Locate the cell with the specified text and output its [X, Y] center coordinate. 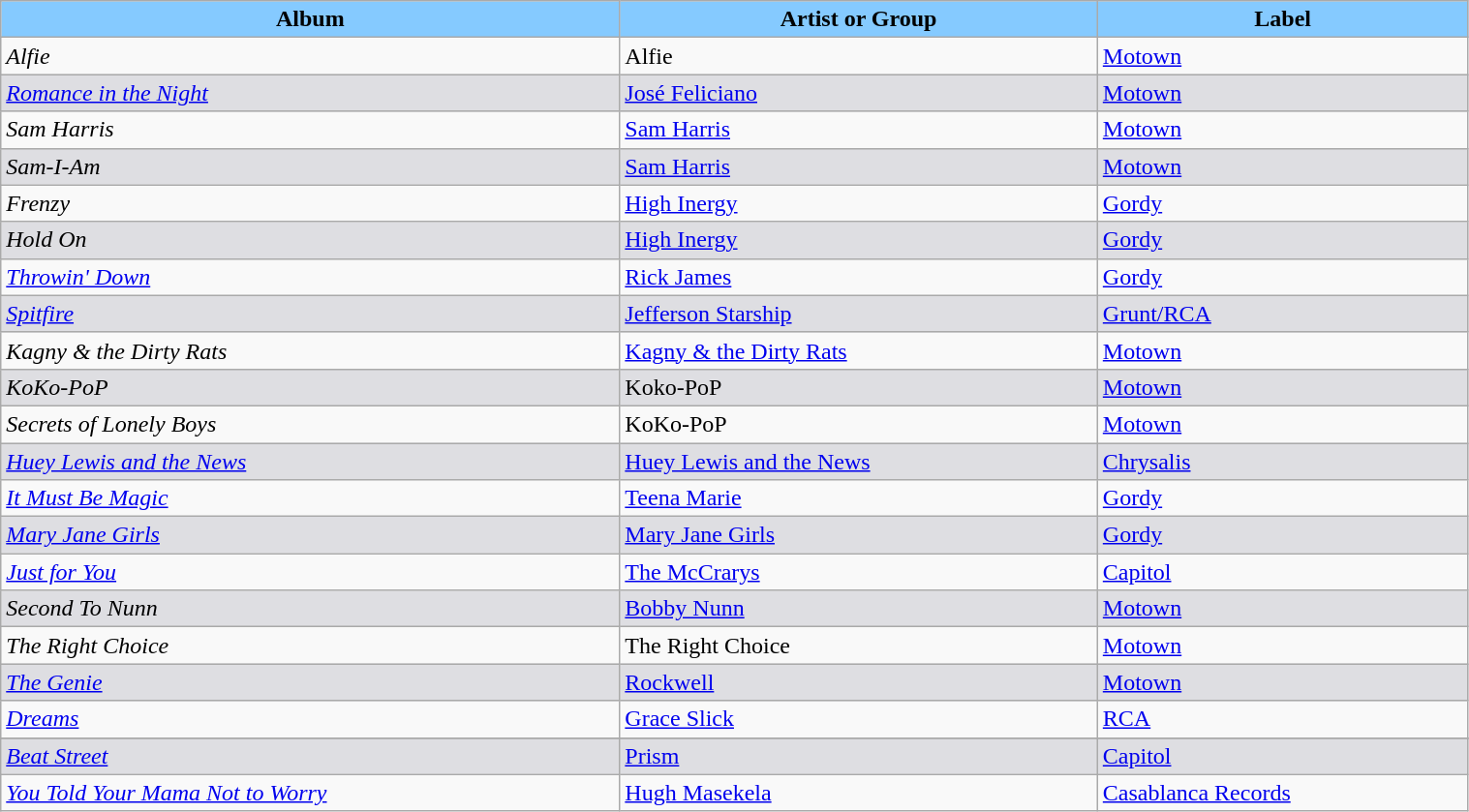
Album [310, 19]
Romance in the Night [310, 93]
Second To Nunn [310, 609]
Hugh Masekela [858, 793]
It Must Be Magic [310, 498]
Teena Marie [858, 498]
Chrysalis [1282, 462]
José Feliciano [858, 93]
Hold On [310, 240]
RCA [1282, 719]
Artist or Group [858, 19]
Koko-PoP [858, 387]
Just for You [310, 572]
Rockwell [858, 682]
The Genie [310, 682]
You Told Your Mama Not to Worry [310, 793]
Jefferson Starship [858, 314]
The McCrarys [858, 572]
Beat Street [310, 756]
Rick James [858, 277]
Label [1282, 19]
Bobby Nunn [858, 609]
Spitfire [310, 314]
Throwin' Down [310, 277]
Dreams [310, 719]
Frenzy [310, 203]
Grunt/RCA [1282, 314]
Prism [858, 756]
Casablanca Records [1282, 793]
Grace Slick [858, 719]
Sam-I-Am [310, 166]
Secrets of Lonely Boys [310, 424]
